From the cell containing the given text, extract its center point as [X, Y] coordinate. 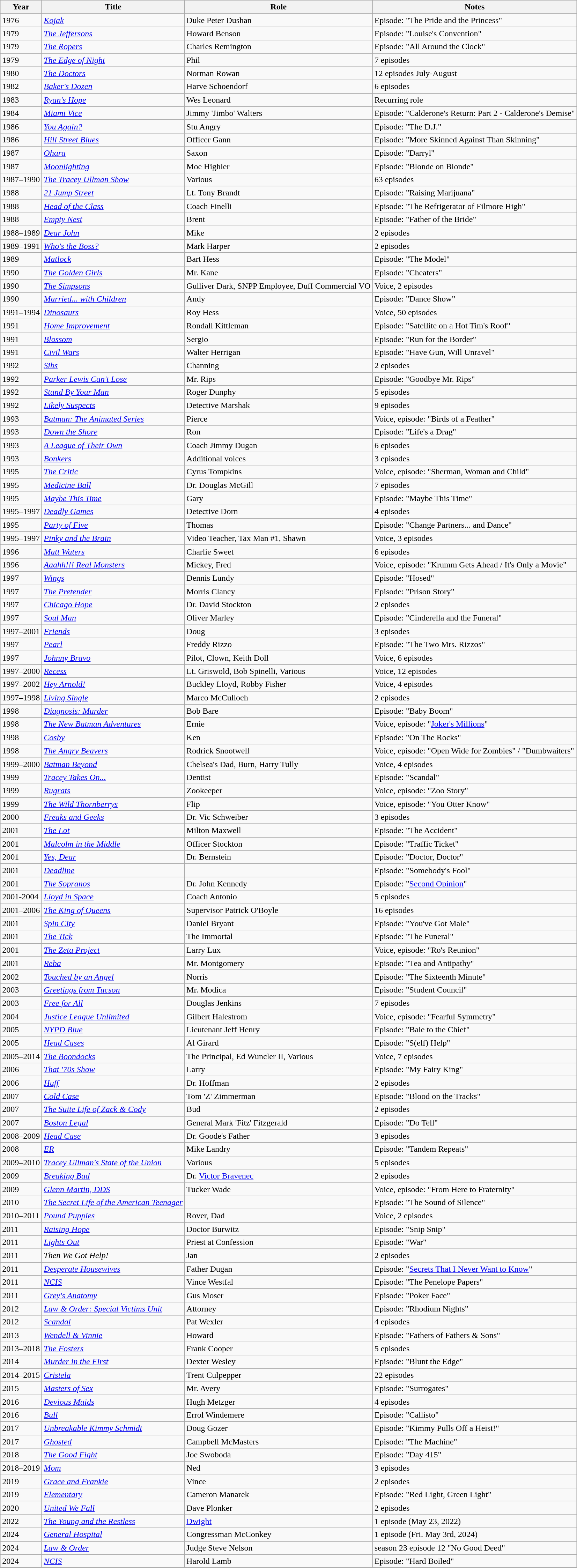
Doug Gozer [279, 1428]
The Immortal [279, 937]
21 Jump Street [113, 193]
Trent Culpepper [279, 1375]
Father Dugan [279, 1269]
Mr. Kane [279, 273]
Rodrick Snootwell [279, 751]
Frank Cooper [279, 1348]
Bonkers [113, 459]
Dexter Wesley [279, 1362]
Episode: "Red Light, Green Light" [475, 1495]
Episode: "On The Rocks" [475, 737]
Lt. Tony Brandt [279, 193]
Episode: "Dance Show" [475, 299]
Glenn Martin, DDS [113, 1189]
Year [21, 7]
1980 [21, 73]
Title [113, 7]
Friends [113, 631]
Voice, episode: "Fearful Symmetry" [475, 1017]
Mr. Avery [279, 1388]
Detective Marshak [279, 406]
Dennis Lundy [279, 578]
Dr. Goode's Father [279, 1136]
Priest at Confession [279, 1242]
Medicine Ball [113, 485]
Episode: "Change Partners... and Dance" [475, 525]
Episode: "More Skinned Against Than Skinning" [475, 140]
Duke Peter Dushan [279, 20]
Daniel Bryant [279, 923]
2010–2011 [21, 1216]
Jan [279, 1256]
Episode: "Tea and Antipathy" [475, 963]
Episode: "Cheaters" [475, 273]
Matt Waters [113, 551]
Al Girard [279, 1043]
Gus Moser [279, 1295]
Larry [279, 1070]
Ron [279, 432]
Episode: "Rhodium Nights" [475, 1309]
Episode: "S(elf) Help" [475, 1043]
2001-2004 [21, 897]
Voice, episode: "Krumm Gets Ahead / It's Only a Movie" [475, 565]
Tracey Takes On... [113, 777]
Chelsea's Dad, Burn, Harry Tully [279, 764]
Yes, Dear [113, 857]
Elementary [113, 1495]
Judge Steve Nelson [279, 1548]
Sibs [113, 365]
The Principal, Ed Wuncler II, Various [279, 1056]
2013–2018 [21, 1348]
Bull [113, 1415]
2001–2006 [21, 910]
Moe Highler [279, 166]
Mickey, Fred [279, 565]
2010 [21, 1202]
Hugh Metzger [279, 1402]
Episode: "Bale to the Chief" [475, 1030]
1997–1998 [21, 698]
Cameron Manarek [279, 1495]
Episode: "Father of the Bride" [475, 220]
General Mark 'Fitz' Fitzgerald [279, 1123]
Lieutenant Jeff Henry [279, 1030]
The Tick [113, 937]
Bart Hess [279, 259]
1999–2000 [21, 764]
Matlock [113, 259]
2014 [21, 1362]
Episode: "Goodbye Mr. Rips" [475, 379]
Episode: "Second Opinion" [475, 884]
1989 [21, 259]
Roy Hess [279, 312]
Down the Shore [113, 432]
Cosby [113, 737]
Parker Lewis Can't Lose [113, 379]
Errol Windemere [279, 1415]
Voice, episode: "Ro's Reunion" [475, 950]
ER [113, 1149]
Episode: "The Model" [475, 259]
Boston Legal [113, 1123]
Johnny Bravo [113, 658]
Wes Leonard [279, 100]
Congressman McConkey [279, 1534]
Campbell McMasters [279, 1442]
Episode: "The Sixteenth Minute" [475, 976]
Brent [279, 220]
Ernie [279, 724]
Who's the Boss? [113, 246]
Gilbert Halestrom [279, 1017]
Notes [475, 7]
The Young and the Restless [113, 1521]
Soul Man [113, 618]
Mike [279, 233]
Voice, episode: "Sherman, Woman and Child" [475, 472]
Empty Nest [113, 220]
Episode: "Blunt the Edge" [475, 1362]
Voice, 12 episodes [475, 671]
Thomas [279, 525]
Grace and Frankie [113, 1481]
Dr. Bernstein [279, 857]
1983 [21, 100]
2008 [21, 1149]
Maybe This Time [113, 498]
Batman: The Animated Series [113, 419]
Buckley Lloyd, Robby Fisher [279, 684]
Bud [279, 1109]
Doug [279, 631]
Voice, episode: "Open Wide for Zombies" / "Dumbwaiters" [475, 751]
Episode: "Tandem Repeats" [475, 1149]
season 23 episode 12 "No Good Deed" [475, 1548]
Episode: "Life's a Drag" [475, 432]
Milton Maxwell [279, 831]
63 episodes [475, 180]
Recurring role [475, 100]
Episode: "Have Gun, Will Unravel" [475, 352]
The Sopranos [113, 884]
Episode: "Cinderella and the Funeral" [475, 618]
Baker's Dozen [113, 87]
Larry Lux [279, 950]
The Golden Girls [113, 273]
The Secret Life of the American Teenager [113, 1202]
The Angry Beavers [113, 751]
22 episodes [475, 1375]
1982 [21, 87]
Dr. Hoffman [279, 1083]
Charlie Sweet [279, 551]
Freaks and Geeks [113, 817]
Episode: "Raising Marijuana" [475, 193]
Dentist [279, 777]
Episode: "Poker Face" [475, 1295]
16 episodes [475, 910]
12 episodes July-August [475, 73]
The Tracey Ullman Show [113, 180]
The Doctors [113, 73]
The Good Fight [113, 1455]
Episode: "Fathers of Fathers & Sons" [475, 1335]
Episode: "The Penelope Papers" [475, 1282]
Additional voices [279, 459]
Episode: "Traffic Ticket" [475, 844]
Video Teacher, Tax Man #1, Shawn [279, 538]
1984 [21, 113]
Episode: "Maybe This Time" [475, 498]
Episode: "All Around the Clock" [475, 47]
1997–2000 [21, 671]
Ned [279, 1468]
Hey Arnold! [113, 684]
Lloyd in Space [113, 897]
Ghosted [113, 1442]
Pearl [113, 645]
Touched by an Angel [113, 976]
Huff [113, 1083]
Mom [113, 1468]
The Edge of Night [113, 60]
Episode: "Baby Boom" [475, 711]
Stand By Your Man [113, 392]
The Suite Life of Zack & Cody [113, 1109]
Officer Stockton [279, 844]
Episode: "Doctor, Doctor" [475, 857]
A League of Their Own [113, 445]
Marco McCulloch [279, 698]
Deadline [113, 870]
Mr. Modica [279, 990]
Home Improvement [113, 326]
Ryan's Hope [113, 100]
Wendell & Vinnie [113, 1335]
Dr. Douglas McGill [279, 485]
2002 [21, 976]
The Wild Thornberrys [113, 804]
Attorney [279, 1309]
1997–2001 [21, 631]
1989–1991 [21, 246]
Aaahh!!! Real Monsters [113, 565]
2022 [21, 1521]
The Lot [113, 831]
Harold Lamb [279, 1561]
Lights Out [113, 1242]
Moonlighting [113, 166]
Howard [279, 1335]
2014–2015 [21, 1375]
Pat Wexler [279, 1322]
The Boondocks [113, 1056]
2018–2019 [21, 1468]
Voice, 7 episodes [475, 1056]
Episode: "Louise's Convention" [475, 34]
Episode: "Scandal" [475, 777]
Episode: "Surrogates" [475, 1388]
Breaking Bad [113, 1176]
Andy [279, 299]
Gulliver Dark, SNPP Employee, Duff Commercial VO [279, 286]
Batman Beyond [113, 764]
General Hospital [113, 1534]
Pierce [279, 419]
The Jeffersons [113, 34]
The Zeta Project [113, 950]
Episode: "Calderone's Return: Part 2 - Calderone's Demise" [475, 113]
Stu Angry [279, 126]
The Simpsons [113, 286]
Douglas Jenkins [279, 1003]
Voice, episode: "Joker's Millions" [475, 724]
Dr. John Kennedy [279, 884]
Norris [279, 976]
Wings [113, 578]
Kojak [113, 20]
1987–1990 [21, 180]
Married... with Children [113, 299]
The King of Queens [113, 910]
Devious Maids [113, 1402]
Dave Plonker [279, 1508]
Episode: "The Accident" [475, 831]
Episode: "Hosed" [475, 578]
Episode: "Blood on the Tracks" [475, 1096]
Voice, 3 episodes [475, 538]
Vince [279, 1481]
Dwight [279, 1521]
Scandal [113, 1322]
Raising Hope [113, 1229]
Officer Gann [279, 140]
Bob Bare [279, 711]
Coach Finelli [279, 206]
Party of Five [113, 525]
Gary [279, 498]
Voice, 50 episodes [475, 312]
Coach Jimmy Dugan [279, 445]
Head Cases [113, 1043]
1976 [21, 20]
Episode: "Day 415" [475, 1455]
2008–2009 [21, 1136]
Civil Wars [113, 352]
Episode: "War" [475, 1242]
Zookeeper [279, 790]
Tracey Ullman's State of the Union [113, 1162]
2020 [21, 1508]
The New Batman Adventures [113, 724]
2009–2010 [21, 1162]
Episode: "Somebody's Fool" [475, 870]
Mr. Montgomery [279, 963]
Dr. Vic Schweiber [279, 817]
Greetings from Tucson [113, 990]
Malcolm in the Middle [113, 844]
Voice, episode: "From Here to Fraternity" [475, 1189]
Justice League Unlimited [113, 1017]
Episode: "Satellite on a Hot Tim's Roof" [475, 326]
Episode: "Secrets That I Never Want to Know" [475, 1269]
Walter Herrigan [279, 352]
Episode: "The D.J." [475, 126]
2000 [21, 817]
2018 [21, 1455]
Cristela [113, 1375]
Episode: "Run for the Border" [475, 339]
9 episodes [475, 406]
Mark Harper [279, 246]
Role [279, 7]
Hill Street Blues [113, 140]
The Ropers [113, 47]
Sergio [279, 339]
Episode: "The Two Mrs. Rizzos" [475, 645]
Desperate Housewives [113, 1269]
Pilot, Clown, Keith Doll [279, 658]
Episode: "Darryl" [475, 153]
Roger Dunphy [279, 392]
Cyrus Tompkins [279, 472]
Tom 'Z' Zimmerman [279, 1096]
Howard Benson [279, 34]
Episode: "Callisto" [475, 1415]
Episode: "The Pride and the Princess" [475, 20]
1 episode (Fri. May 3rd, 2024) [475, 1534]
Vince Westfal [279, 1282]
Voice, episode: "Zoo Story" [475, 790]
Episode: "Snip Snip" [475, 1229]
The Fosters [113, 1348]
Oliver Marley [279, 618]
Pinky and the Brain [113, 538]
Chicago Hope [113, 605]
Joe Swoboda [279, 1455]
Grey's Anatomy [113, 1295]
Rugrats [113, 790]
Doctor Burwitz [279, 1229]
Free for All [113, 1003]
Supervisor Patrick O'Boyle [279, 910]
Dr. Victor Bravenec [279, 1176]
Cold Case [113, 1096]
Charles Remington [279, 47]
Tucker Wade [279, 1189]
Reba [113, 963]
Morris Clancy [279, 592]
Episode: "The Refrigerator of Filmore High" [475, 206]
1991–1994 [21, 312]
Law & Order: Special Victims Unit [113, 1309]
Jimmy 'Jimbo' Walters [279, 113]
Lt. Griswold, Bob Spinelli, Various [279, 671]
NYPD Blue [113, 1030]
Murder in the First [113, 1362]
Episode: "Blonde on Blonde" [475, 166]
Freddy Rizzo [279, 645]
Coach Antonio [279, 897]
Episode: "The Funeral" [475, 937]
2005–2014 [21, 1056]
Unbreakable Kimmy Schmidt [113, 1428]
Episode: "Do Tell" [475, 1123]
2004 [21, 1017]
Voice, 6 episodes [475, 658]
Norman Rowan [279, 73]
Spin City [113, 923]
Detective Dorn [279, 512]
Masters of Sex [113, 1388]
The Pretender [113, 592]
Pound Puppies [113, 1216]
Episode: "My Fairy King" [475, 1070]
2015 [21, 1388]
Phil [279, 60]
Episode: "Student Council" [475, 990]
United We Fall [113, 1508]
Deadly Games [113, 512]
Rondall Kittleman [279, 326]
Likely Suspects [113, 406]
Flip [279, 804]
Living Single [113, 698]
Episode: "Hard Boiled" [475, 1561]
Voice, episode: "You Otter Know" [475, 804]
Saxon [279, 153]
Head Case [113, 1136]
Ken [279, 737]
Dr. David Stockton [279, 605]
Blossom [113, 339]
Recess [113, 671]
Then We Got Help! [113, 1256]
Channing [279, 365]
Law & Order [113, 1548]
2013 [21, 1335]
1997–2002 [21, 684]
The Critic [113, 472]
Episode: "The Machine" [475, 1442]
Ohara [113, 153]
Mike Landry [279, 1149]
Head of the Class [113, 206]
Harve Schoendorf [279, 87]
Rover, Dad [279, 1216]
Miami Vice [113, 113]
Episode: "You've Got Male" [475, 923]
Voice, episode: "Birds of a Feather" [475, 419]
You Again? [113, 126]
Mr. Rips [279, 379]
Dinosaurs [113, 312]
Dear John [113, 233]
Episode: "The Sound of Silence" [475, 1202]
Episode: "Prison Story" [475, 592]
1988–1989 [21, 233]
Episode: "Kimmy Pulls Off a Heist!" [475, 1428]
1 episode (May 23, 2022) [475, 1521]
Diagnosis: Murder [113, 711]
That '70s Show [113, 1070]
